Scan for the cell matching the given text and deliver its (X, Y) coordinate at center. 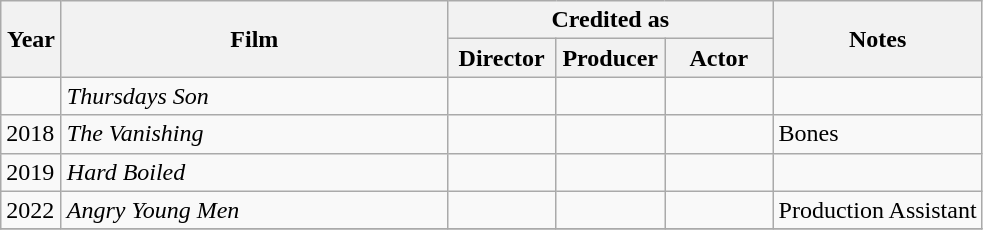
2018 (32, 134)
Year (32, 39)
Director (502, 58)
2022 (32, 210)
Production Assistant (878, 210)
Credited as (610, 20)
Bones (878, 134)
Hard Boiled (254, 172)
Producer (610, 58)
Film (254, 39)
Notes (878, 39)
Actor (718, 58)
Angry Young Men (254, 210)
Thursdays Son (254, 96)
The Vanishing (254, 134)
2019 (32, 172)
